Return (x, y) of the center of cell containing provided text 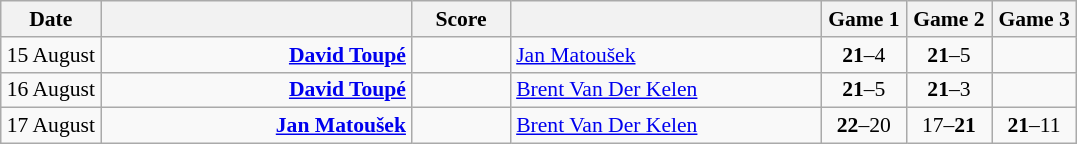
Game 2 (948, 19)
21–4 (864, 55)
Score (461, 19)
21–11 (1034, 126)
15 August (51, 55)
22–20 (864, 126)
16 August (51, 90)
17–21 (948, 126)
Date (51, 19)
Game 1 (864, 19)
17 August (51, 126)
21–3 (948, 90)
Game 3 (1034, 19)
